From the cell containing the given text, extract its center point as (x, y) coordinate. 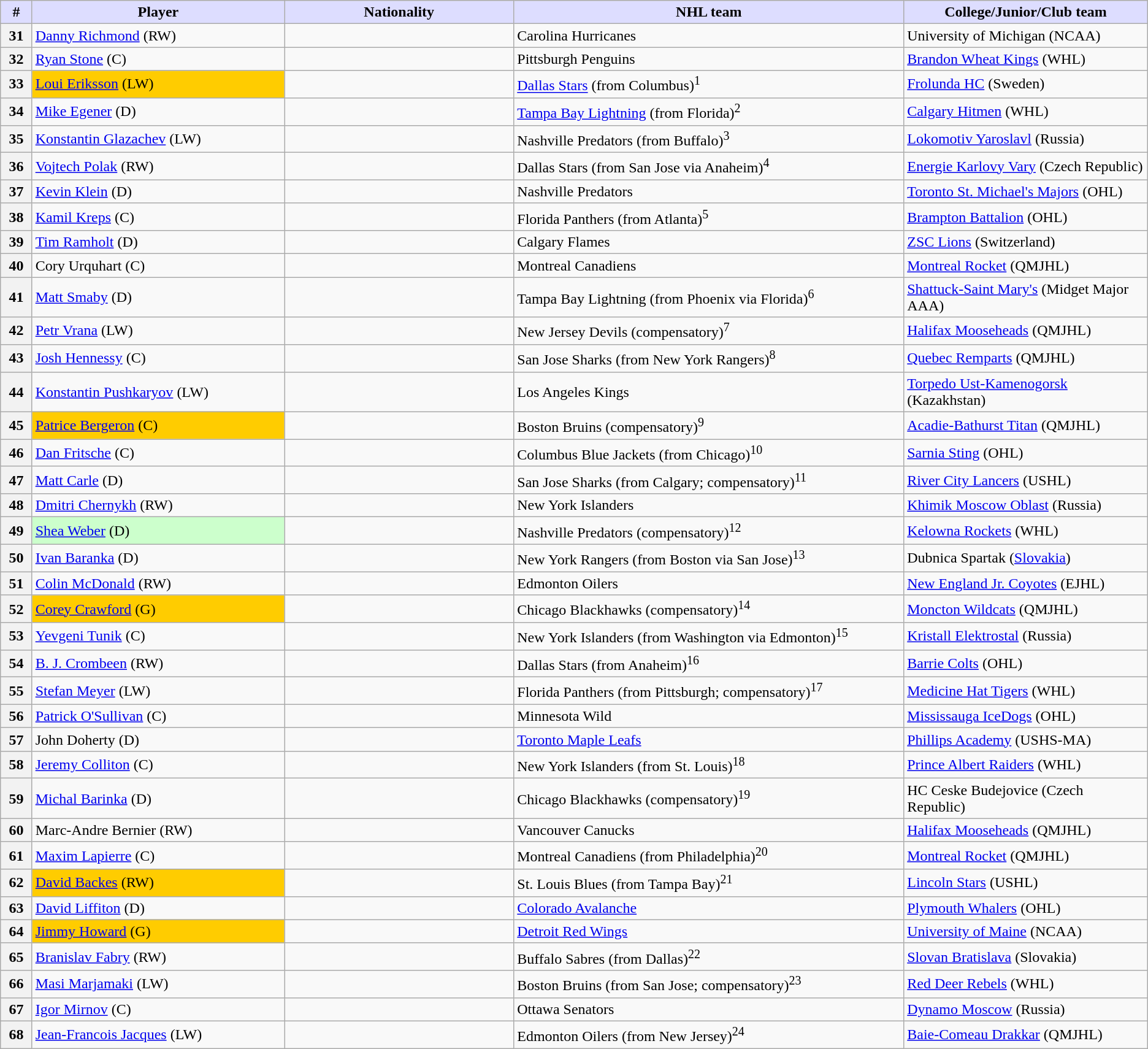
Matt Carle (D) (158, 480)
Konstantin Pushkaryov (LW) (158, 391)
34 (16, 112)
Lincoln Stars (USHL) (1026, 883)
58 (16, 764)
ZSC Lions (Switzerland) (1026, 242)
Danny Richmond (RW) (158, 36)
New York Islanders (from Washington via Edmonton)15 (709, 637)
Ottawa Senators (709, 1009)
Medicine Hat Tigers (WHL) (1026, 691)
Ryan Stone (C) (158, 59)
Moncton Wildcats (QMJHL) (1026, 609)
Slovan Bratislava (Slovakia) (1026, 957)
Dynamo Moscow (Russia) (1026, 1009)
42 (16, 331)
68 (16, 1034)
53 (16, 637)
Florida Panthers (from Pittsburgh; compensatory)17 (709, 691)
44 (16, 391)
Kelowna Rockets (WHL) (1026, 531)
Konstantin Glazachev (LW) (158, 139)
Energie Karlovy Vary (Czech Republic) (1026, 167)
Kamil Kreps (C) (158, 217)
Edmonton Oilers (from New Jersey)24 (709, 1034)
Stefan Meyer (LW) (158, 691)
Buffalo Sabres (from Dallas)22 (709, 957)
45 (16, 426)
Mike Egener (D) (158, 112)
John Doherty (D) (158, 739)
46 (16, 453)
Loui Eriksson (LW) (158, 85)
Acadie-Bathurst Titan (QMJHL) (1026, 426)
Quebec Remparts (QMJHL) (1026, 358)
Tim Ramholt (D) (158, 242)
Nashville Predators (from Buffalo)3 (709, 139)
Matt Smaby (D) (158, 297)
Maxim Lapierre (C) (158, 855)
Dallas Stars (from Columbus)1 (709, 85)
Ivan Baranka (D) (158, 558)
Nashville Predators (compensatory)12 (709, 531)
Patrice Bergeron (C) (158, 426)
36 (16, 167)
Colorado Avalanche (709, 908)
Montreal Canadiens (709, 266)
Toronto Maple Leafs (709, 739)
David Backes (RW) (158, 883)
37 (16, 191)
Montreal Canadiens (from Philadelphia)20 (709, 855)
64 (16, 931)
Petr Vrana (LW) (158, 331)
Khimik Moscow Oblast (Russia) (1026, 505)
St. Louis Blues (from Tampa Bay)21 (709, 883)
40 (16, 266)
HC Ceske Budejovice (Czech Republic) (1026, 799)
Chicago Blackhawks (compensatory)14 (709, 609)
Red Deer Rebels (WHL) (1026, 984)
Patrick O'Sullivan (C) (158, 716)
Brandon Wheat Kings (WHL) (1026, 59)
Toronto St. Michael's Majors (OHL) (1026, 191)
49 (16, 531)
Michal Barinka (D) (158, 799)
41 (16, 297)
Jimmy Howard (G) (158, 931)
51 (16, 583)
Igor Mirnov (C) (158, 1009)
Shea Weber (D) (158, 531)
Colin McDonald (RW) (158, 583)
David Liffiton (D) (158, 908)
Frolunda HC (Sweden) (1026, 85)
New York Islanders (709, 505)
Jean-Francois Jacques (LW) (158, 1034)
College/Junior/Club team (1026, 12)
Barrie Colts (OHL) (1026, 664)
Los Angeles Kings (709, 391)
Josh Hennessy (C) (158, 358)
Shattuck-Saint Mary's (Midget Major AAA) (1026, 297)
32 (16, 59)
Corey Crawford (G) (158, 609)
Lokomotiv Yaroslavl (Russia) (1026, 139)
Calgary Flames (709, 242)
43 (16, 358)
33 (16, 85)
River City Lancers (USHL) (1026, 480)
Dallas Stars (from San Jose via Anaheim)4 (709, 167)
Edmonton Oilers (709, 583)
NHL team (709, 12)
38 (16, 217)
San Jose Sharks (from Calgary; compensatory)11 (709, 480)
New Jersey Devils (compensatory)7 (709, 331)
Masi Marjamaki (LW) (158, 984)
65 (16, 957)
Dallas Stars (from Anaheim)16 (709, 664)
Marc-Andre Bernier (RW) (158, 830)
Brampton Battalion (OHL) (1026, 217)
Tampa Bay Lightning (from Phoenix via Florida)6 (709, 297)
67 (16, 1009)
47 (16, 480)
61 (16, 855)
Branislav Fabry (RW) (158, 957)
Boston Bruins (compensatory)9 (709, 426)
56 (16, 716)
Carolina Hurricanes (709, 36)
Yevgeni Tunik (C) (158, 637)
University of Maine (NCAA) (1026, 931)
54 (16, 664)
Columbus Blue Jackets (from Chicago)10 (709, 453)
66 (16, 984)
Player (158, 12)
# (16, 12)
Kristall Elektrostal (Russia) (1026, 637)
50 (16, 558)
Chicago Blackhawks (compensatory)19 (709, 799)
60 (16, 830)
Minnesota Wild (709, 716)
Florida Panthers (from Atlanta)5 (709, 217)
Cory Urquhart (C) (158, 266)
39 (16, 242)
35 (16, 139)
Tampa Bay Lightning (from Florida)2 (709, 112)
52 (16, 609)
Sarnia Sting (OHL) (1026, 453)
San Jose Sharks (from New York Rangers)8 (709, 358)
Prince Albert Raiders (WHL) (1026, 764)
55 (16, 691)
Baie-Comeau Drakkar (QMJHL) (1026, 1034)
Vancouver Canucks (709, 830)
Kevin Klein (D) (158, 191)
Calgary Hitmen (WHL) (1026, 112)
48 (16, 505)
Dmitri Chernykh (RW) (158, 505)
Dan Fritsche (C) (158, 453)
Detroit Red Wings (709, 931)
Dubnica Spartak (Slovakia) (1026, 558)
New York Islanders (from St. Louis)18 (709, 764)
Phillips Academy (USHS-MA) (1026, 739)
Pittsburgh Penguins (709, 59)
Nationality (399, 12)
New England Jr. Coyotes (EJHL) (1026, 583)
62 (16, 883)
57 (16, 739)
B. J. Crombeen (RW) (158, 664)
Nashville Predators (709, 191)
Torpedo Ust-Kamenogorsk (Kazakhstan) (1026, 391)
63 (16, 908)
59 (16, 799)
University of Michigan (NCAA) (1026, 36)
Mississauga IceDogs (OHL) (1026, 716)
Plymouth Whalers (OHL) (1026, 908)
Vojtech Polak (RW) (158, 167)
Boston Bruins (from San Jose; compensatory)23 (709, 984)
New York Rangers (from Boston via San Jose)13 (709, 558)
31 (16, 36)
Jeremy Colliton (C) (158, 764)
